Search for the cell housing the specified text and yield its (X, Y) center coordinate. 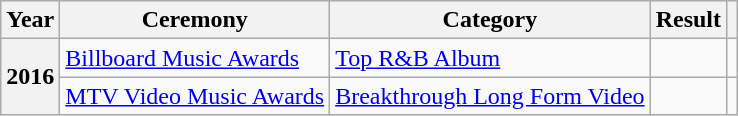
Ceremony (195, 20)
Category (490, 20)
Result (688, 20)
2016 (30, 77)
Top R&B Album (490, 58)
Billboard Music Awards (195, 58)
MTV Video Music Awards (195, 96)
Year (30, 20)
Breakthrough Long Form Video (490, 96)
